Capture the cell that displays the provided text and extract its (x, y) central coordinate. 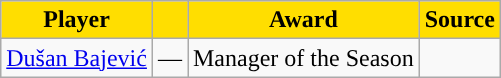
Dušan Bajević (77, 58)
— (170, 58)
Source (460, 20)
Award (304, 20)
Player (77, 20)
Manager of the Season (304, 58)
